For the text-containing cell, return its midpoint in (X, Y) coordinate format. 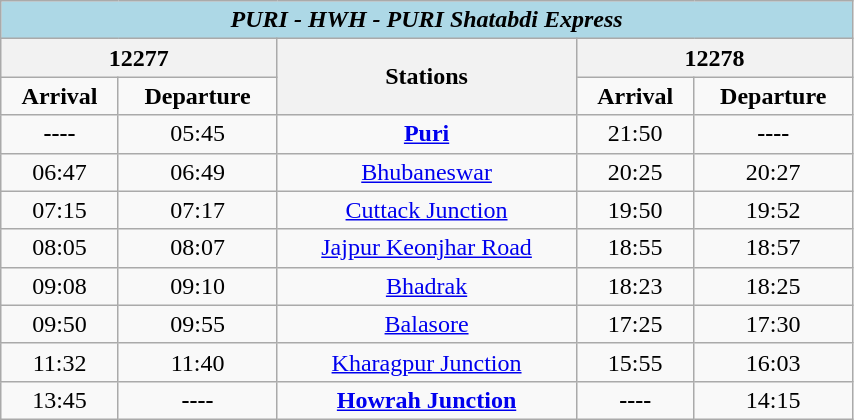
Bhadrak (427, 286)
18:23 (635, 286)
12278 (714, 58)
14:15 (774, 400)
Cuttack Junction (427, 210)
19:52 (774, 210)
PURI - HWH - PURI Shatabdi Express (427, 20)
Bhubaneswar (427, 172)
09:50 (60, 324)
09:55 (197, 324)
18:25 (774, 286)
12277 (139, 58)
08:07 (197, 248)
Stations (427, 77)
06:47 (60, 172)
Balasore (427, 324)
11:32 (60, 362)
15:55 (635, 362)
09:10 (197, 286)
09:08 (60, 286)
17:25 (635, 324)
19:50 (635, 210)
20:25 (635, 172)
13:45 (60, 400)
06:49 (197, 172)
20:27 (774, 172)
18:55 (635, 248)
Howrah Junction (427, 400)
21:50 (635, 134)
05:45 (197, 134)
Kharagpur Junction (427, 362)
07:15 (60, 210)
11:40 (197, 362)
18:57 (774, 248)
16:03 (774, 362)
07:17 (197, 210)
17:30 (774, 324)
08:05 (60, 248)
Puri (427, 134)
Jajpur Keonjhar Road (427, 248)
